For the text-containing cell, return its midpoint in (x, y) coordinate format. 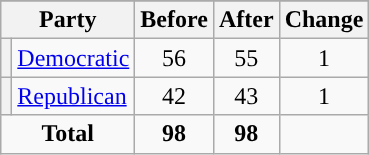
42 (174, 96)
Democratic (74, 58)
Party (68, 20)
56 (174, 58)
55 (246, 58)
After (246, 20)
43 (246, 96)
Before (174, 20)
Total (68, 134)
Change (324, 20)
Republican (74, 96)
